Scan for the cell matching the given text and deliver its [X, Y] coordinate at center. 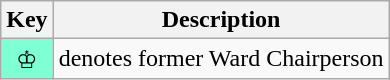
♔ [27, 59]
Description [221, 20]
denotes former Ward Chairperson [221, 59]
Key [27, 20]
